Search for the cell housing the specified text and yield its [X, Y] center coordinate. 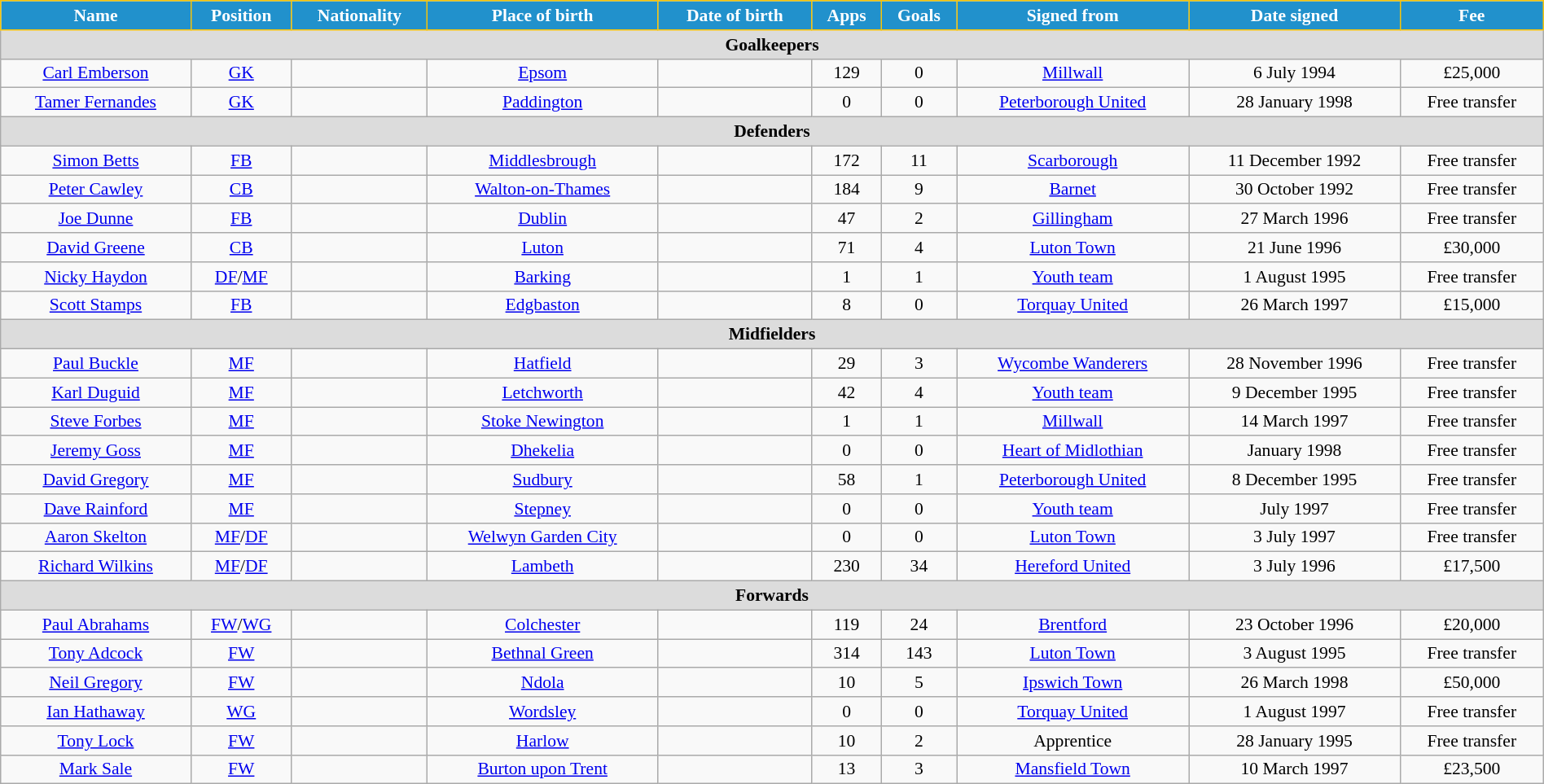
13 [847, 769]
11 [919, 160]
£25,000 [1472, 73]
Wycombe Wanderers [1073, 364]
Dhekelia [542, 451]
10 March 1997 [1295, 769]
Walton-on-Thames [542, 190]
Welwyn Garden City [542, 537]
Defenders [772, 132]
Neil Gregory [96, 683]
143 [919, 654]
27 March 1996 [1295, 219]
Heart of Midlothian [1073, 451]
Letchworth [542, 392]
Bethnal Green [542, 654]
71 [847, 247]
42 [847, 392]
Hatfield [542, 364]
Gillingham [1073, 219]
6 July 1994 [1295, 73]
Paddington [542, 103]
172 [847, 160]
Aaron Skelton [96, 537]
Luton [542, 247]
29 [847, 364]
9 December 1995 [1295, 392]
Tony Adcock [96, 654]
Scarborough [1073, 160]
1 August 1995 [1295, 277]
34 [919, 567]
Middlesbrough [542, 160]
314 [847, 654]
Position [241, 15]
28 November 1996 [1295, 364]
30 October 1992 [1295, 190]
3 July 1996 [1295, 567]
Peter Cawley [96, 190]
Name [96, 15]
Ian Hathaway [96, 712]
Paul Buckle [96, 364]
Barnet [1073, 190]
Mansfield Town [1073, 769]
Forwards [772, 596]
Burton upon Trent [542, 769]
Apps [847, 15]
Signed from [1073, 15]
£15,000 [1472, 305]
Carl Emberson [96, 73]
Goalkeepers [772, 45]
8 [847, 305]
Dublin [542, 219]
Wordsley [542, 712]
David Greene [96, 247]
14 March 1997 [1295, 422]
Ipswich Town [1073, 683]
FW/WG [241, 624]
Tamer Fernandes [96, 103]
£23,500 [1472, 769]
Tony Lock [96, 741]
January 1998 [1295, 451]
Stepney [542, 509]
Karl Duguid [96, 392]
July 1997 [1295, 509]
Nationality [359, 15]
Lambeth [542, 567]
Brentford [1073, 624]
Epsom [542, 73]
47 [847, 219]
28 January 1995 [1295, 741]
Hereford United [1073, 567]
£30,000 [1472, 247]
£20,000 [1472, 624]
Paul Abrahams [96, 624]
58 [847, 480]
Midfielders [772, 335]
Mark Sale [96, 769]
Richard Wilkins [96, 567]
Goals [919, 15]
3 July 1997 [1295, 537]
8 December 1995 [1295, 480]
Nicky Haydon [96, 277]
Harlow [542, 741]
Steve Forbes [96, 422]
28 January 1998 [1295, 103]
Apprentice [1073, 741]
Fee [1472, 15]
Ndola [542, 683]
129 [847, 73]
Sudbury [542, 480]
Edgbaston [542, 305]
26 March 1997 [1295, 305]
Date of birth [735, 15]
230 [847, 567]
Place of birth [542, 15]
9 [919, 190]
Stoke Newington [542, 422]
£17,500 [1472, 567]
Scott Stamps [96, 305]
5 [919, 683]
Jeremy Goss [96, 451]
21 June 1996 [1295, 247]
Dave Rainford [96, 509]
DF/MF [241, 277]
24 [919, 624]
Simon Betts [96, 160]
11 December 1992 [1295, 160]
Joe Dunne [96, 219]
WG [241, 712]
184 [847, 190]
David Gregory [96, 480]
23 October 1996 [1295, 624]
Barking [542, 277]
26 March 1998 [1295, 683]
1 August 1997 [1295, 712]
Colchester [542, 624]
3 August 1995 [1295, 654]
Date signed [1295, 15]
£50,000 [1472, 683]
119 [847, 624]
